Locate the cell with the specified text and output its [x, y] center coordinate. 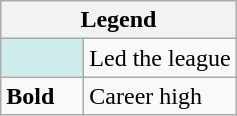
Career high [160, 96]
Led the league [160, 58]
Bold [42, 96]
Legend [118, 20]
